Return the [X, Y] coordinate for the center point of the cell that contains the specified text.  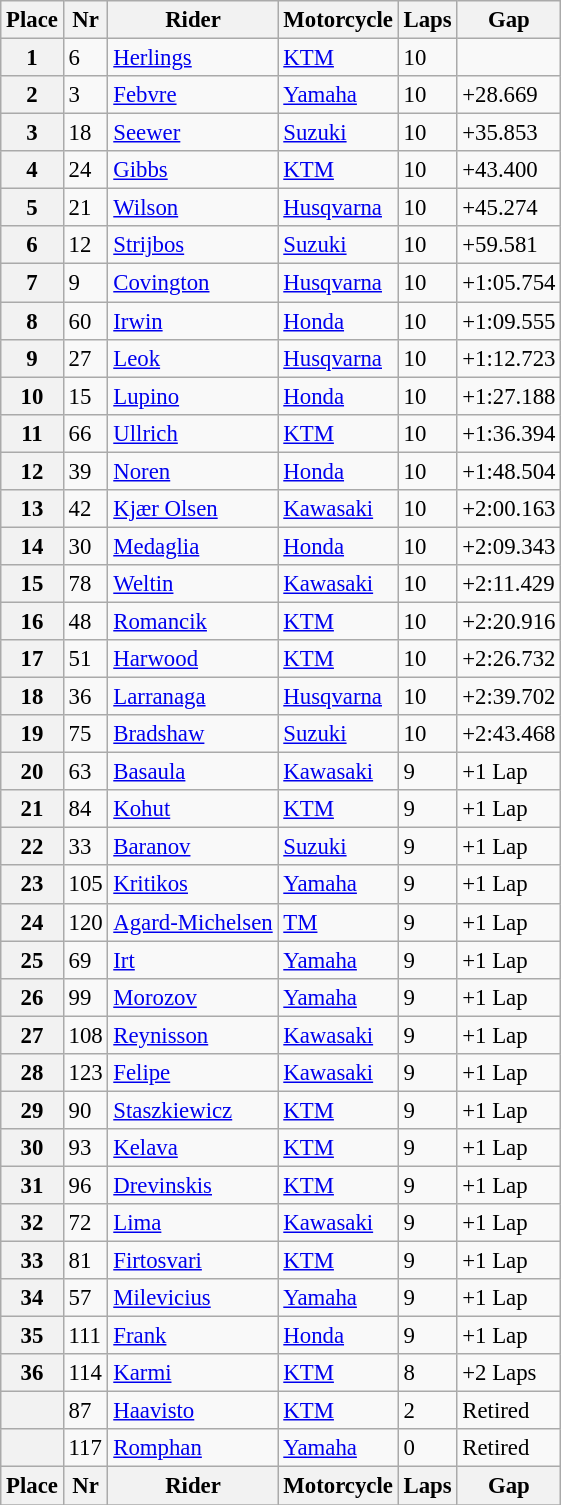
1 [32, 58]
Herlings [193, 58]
Gibbs [193, 170]
51 [86, 659]
5 [32, 208]
32 [32, 1223]
Basaula [193, 772]
Seewer [193, 133]
Haavisto [193, 1411]
20 [32, 772]
Lupino [193, 396]
+35.853 [509, 133]
39 [86, 471]
Ullrich [193, 433]
23 [32, 885]
Milevicius [193, 1298]
120 [86, 922]
Wilson [193, 208]
Kohut [193, 809]
Drevinskis [193, 1185]
+2:39.702 [509, 697]
Kjær Olsen [193, 509]
Strijbos [193, 245]
+2:00.163 [509, 509]
22 [32, 847]
114 [86, 1373]
Covington [193, 283]
Baranov [193, 847]
78 [86, 584]
Irwin [193, 321]
Romphan [193, 1449]
TM [338, 922]
35 [32, 1336]
+45.274 [509, 208]
Morozov [193, 997]
+43.400 [509, 170]
28 [32, 1073]
Harwood [193, 659]
84 [86, 809]
Larranaga [193, 697]
93 [86, 1148]
96 [86, 1185]
Frank [193, 1336]
16 [32, 621]
Medaglia [193, 546]
69 [86, 960]
+2:09.343 [509, 546]
90 [86, 1110]
99 [86, 997]
57 [86, 1298]
42 [86, 509]
+2:26.732 [509, 659]
14 [32, 546]
19 [32, 734]
Febvre [193, 95]
+1:05.754 [509, 283]
Agard-Michelsen [193, 922]
Firtosvari [193, 1261]
Kritikos [193, 885]
108 [86, 1035]
+1:36.394 [509, 433]
+2:20.916 [509, 621]
Weltin [193, 584]
4 [32, 170]
+2 Laps [509, 1373]
25 [32, 960]
26 [32, 997]
13 [32, 509]
+1:09.555 [509, 321]
Bradshaw [193, 734]
Felipe [193, 1073]
+2:43.468 [509, 734]
Staszkiewicz [193, 1110]
+59.581 [509, 245]
Karmi [193, 1373]
31 [32, 1185]
105 [86, 885]
+28.669 [509, 95]
48 [86, 621]
72 [86, 1223]
63 [86, 772]
117 [86, 1449]
Reynisson [193, 1035]
Kelava [193, 1148]
75 [86, 734]
111 [86, 1336]
60 [86, 321]
34 [32, 1298]
+1:48.504 [509, 471]
66 [86, 433]
+1:12.723 [509, 358]
+1:27.188 [509, 396]
Leok [193, 358]
29 [32, 1110]
11 [32, 433]
87 [86, 1411]
Lima [193, 1223]
81 [86, 1261]
Noren [193, 471]
7 [32, 283]
0 [428, 1449]
+2:11.429 [509, 584]
17 [32, 659]
123 [86, 1073]
Romancik [193, 621]
Irt [193, 960]
